Detect which cell encompasses the target text, then output its (x, y) center coordinate. 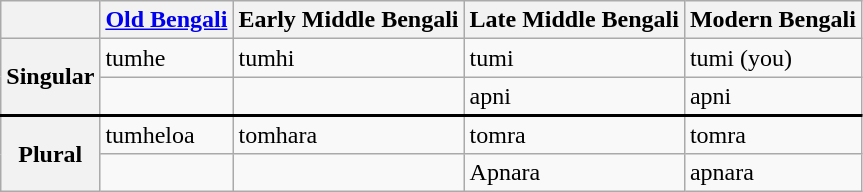
tomhara (348, 134)
tumhe (166, 58)
tumhi (348, 58)
apnara (772, 173)
tumheloa (166, 134)
Apnara (574, 173)
tumi (574, 58)
tumi (you) (772, 58)
Old Bengali (166, 20)
Modern Bengali (772, 20)
Plural (50, 154)
Early Middle Bengali (348, 20)
Late Middle Bengali (574, 20)
Singular (50, 77)
